Find where the given text appears and provide that cell's center as [X, Y] coordinate. 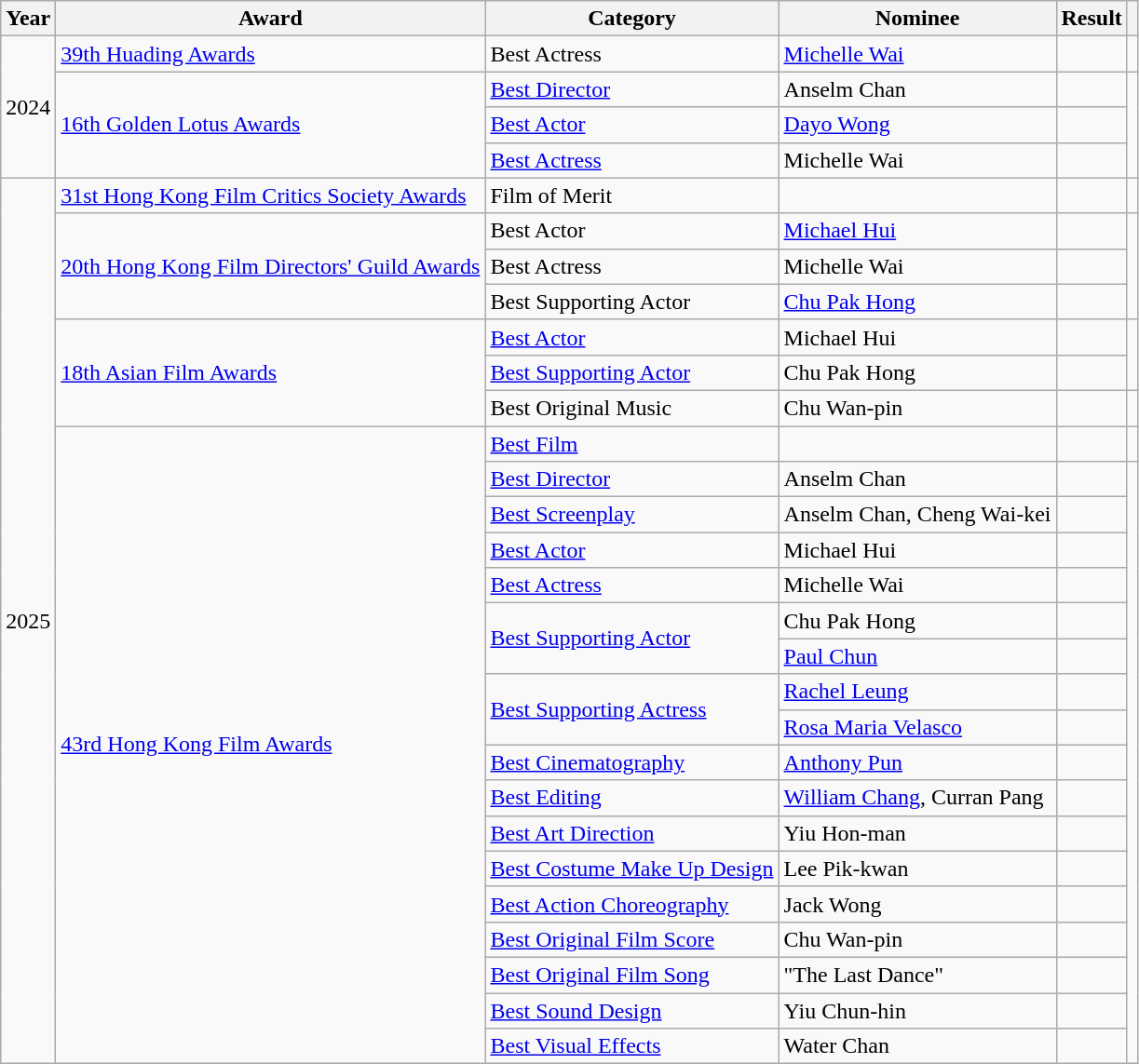
Best Film [631, 444]
Best Original Music [631, 408]
Yiu Hon-man [917, 833]
Best Supporting Actress [631, 709]
Best Original Film Song [631, 975]
Best Screenplay [631, 515]
20th Hong Kong Film Directors' Guild Awards [270, 266]
Dayo Wong [917, 125]
Award [270, 19]
Lee Pik-kwan [917, 869]
2025 [28, 621]
"The Last Dance" [917, 975]
Nominee [917, 19]
Paul Chun [917, 656]
43rd Hong Kong Film Awards [270, 745]
Best Cinematography [631, 762]
Best Original Film Score [631, 939]
Film of Merit [631, 195]
16th Golden Lotus Awards [270, 125]
Jack Wong [917, 904]
Best Editing [631, 798]
Anthony Pun [917, 762]
Rachel Leung [917, 692]
Best Visual Effects [631, 1046]
Best Action Choreography [631, 904]
Year [28, 19]
Best Art Direction [631, 833]
Result [1092, 19]
Category [631, 19]
Anselm Chan, Cheng Wai-kei [917, 515]
Yiu Chun-hin [917, 1010]
Water Chan [917, 1046]
39th Huading Awards [270, 54]
2024 [28, 107]
William Chang, Curran Pang [917, 798]
18th Asian Film Awards [270, 372]
Rosa Maria Velasco [917, 727]
Best Costume Make Up Design [631, 869]
31st Hong Kong Film Critics Society Awards [270, 195]
Best Sound Design [631, 1010]
